From the cell containing the given text, extract its center point as (X, Y) coordinate. 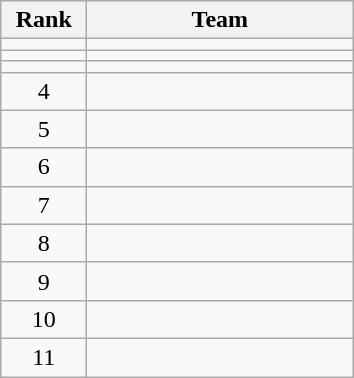
10 (44, 319)
4 (44, 91)
7 (44, 205)
Team (220, 20)
6 (44, 167)
8 (44, 243)
Rank (44, 20)
9 (44, 281)
11 (44, 357)
5 (44, 129)
